Return [X, Y] of the center of cell containing provided text 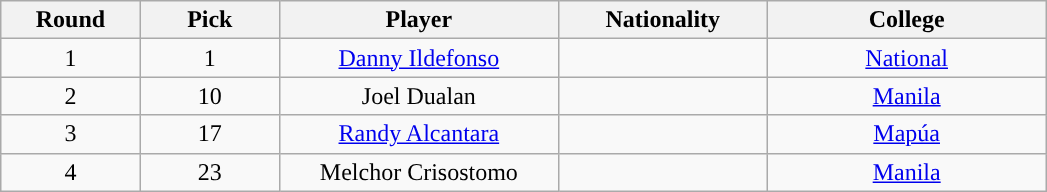
3 [70, 134]
Melchor Crisostomo [418, 172]
10 [210, 96]
4 [70, 172]
Randy Alcantara [418, 134]
Joel Dualan [418, 96]
Player [418, 20]
National [906, 58]
Pick [210, 20]
23 [210, 172]
2 [70, 96]
College [906, 20]
Round [70, 20]
Danny Ildefonso [418, 58]
Nationality [662, 20]
Mapúa [906, 134]
17 [210, 134]
